Identify which cell holds the provided text, then report its (x, y) central coordinate. 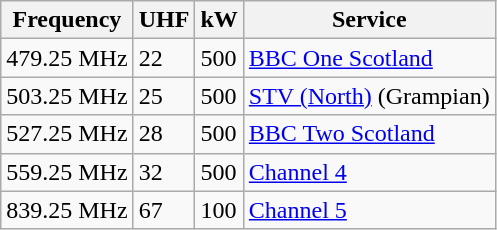
22 (164, 58)
BBC One Scotland (369, 58)
503.25 MHz (67, 96)
67 (164, 210)
UHF (164, 20)
Channel 4 (369, 172)
100 (219, 210)
kW (219, 20)
STV (North) (Grampian) (369, 96)
BBC Two Scotland (369, 134)
25 (164, 96)
Channel 5 (369, 210)
527.25 MHz (67, 134)
Frequency (67, 20)
839.25 MHz (67, 210)
28 (164, 134)
Service (369, 20)
479.25 MHz (67, 58)
559.25 MHz (67, 172)
32 (164, 172)
